Pinpoint the cell where the given text exists, returning its [x, y] midpoint coordinate. 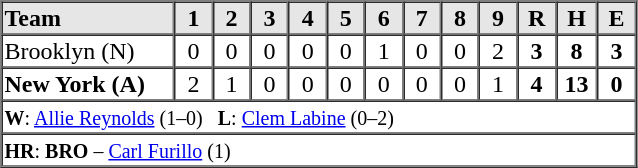
Team [88, 18]
13 [576, 84]
HR: BRO – Carl Furillo (1) [319, 150]
Brooklyn (N) [88, 50]
5 [346, 18]
9 [498, 18]
6 [384, 18]
E [616, 18]
7 [422, 18]
H [576, 18]
W: Allie Reynolds (1–0) L: Clem Labine (0–2) [319, 116]
R [536, 18]
New York (A) [88, 84]
